Extract the [x, y] coordinate from the center of the cell holding the provided text.  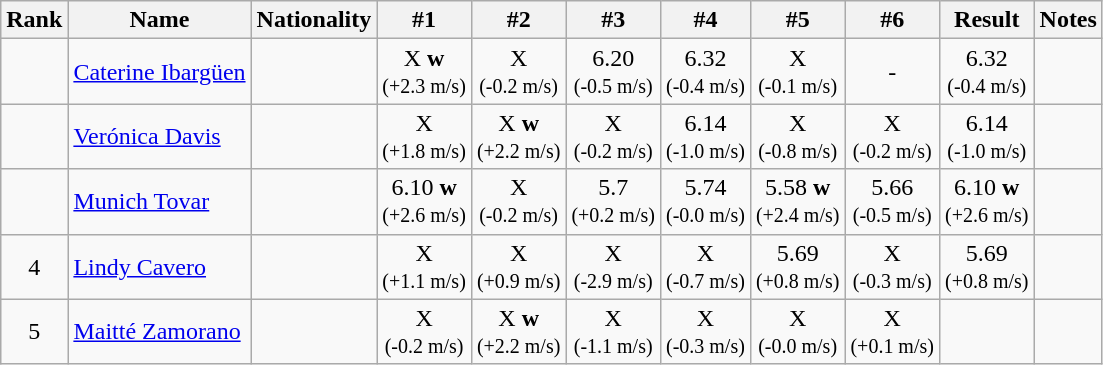
X (-1.1 m/s) [614, 332]
6.14 (-1.0 m/s) [705, 136]
X (+0.9 m/s) [518, 266]
5.66 (-0.5 m/s) [892, 202]
Caterine Ibargüen [160, 72]
X w (+2.3 m/s) [424, 72]
#4 [705, 20]
Nationality [314, 20]
- [892, 72]
6.10 w (+2.6 m/s) [424, 202]
5 [34, 332]
5.69(+0.8 m/s) [986, 266]
6.10 w(+2.6 m/s) [986, 202]
X (-0.8 m/s) [798, 136]
Verónica Davis [160, 136]
X (+0.1 m/s) [892, 332]
Lindy Cavero [160, 266]
#1 [424, 20]
Notes [1068, 20]
Result [986, 20]
#6 [892, 20]
6.32(-0.4 m/s) [986, 72]
#5 [798, 20]
X (-0.7 m/s) [705, 266]
6.20 (-0.5 m/s) [614, 72]
X (+1.8 m/s) [424, 136]
6.32 (-0.4 m/s) [705, 72]
5.74 (-0.0 m/s) [705, 202]
5.69 (+0.8 m/s) [798, 266]
4 [34, 266]
X (+1.1 m/s) [424, 266]
X (-0.0 m/s) [798, 332]
#2 [518, 20]
Maitté Zamorano [160, 332]
Name [160, 20]
X (-2.9 m/s) [614, 266]
X (-0.1 m/s) [798, 72]
Munich Tovar [160, 202]
#3 [614, 20]
Rank [34, 20]
5.58 w (+2.4 m/s) [798, 202]
5.7 (+0.2 m/s) [614, 202]
6.14(-1.0 m/s) [986, 136]
